Identify which cell holds the provided text, then report its [X, Y] central coordinate. 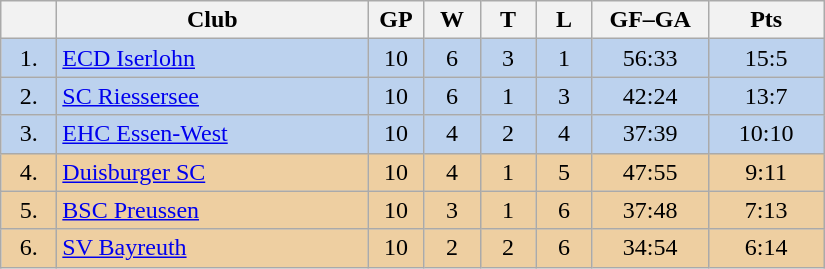
7:13 [766, 210]
34:54 [650, 248]
4. [29, 172]
5. [29, 210]
ECD Iserlohn [212, 58]
37:48 [650, 210]
BSC Preussen [212, 210]
Duisburger SC [212, 172]
56:33 [650, 58]
EHC Essen-West [212, 134]
2. [29, 96]
37:39 [650, 134]
6. [29, 248]
SC Riessersee [212, 96]
9:11 [766, 172]
T [508, 20]
GF–GA [650, 20]
SV Bayreuth [212, 248]
Pts [766, 20]
W [452, 20]
47:55 [650, 172]
3. [29, 134]
15:5 [766, 58]
10:10 [766, 134]
Club [212, 20]
GP [396, 20]
1. [29, 58]
6:14 [766, 248]
5 [564, 172]
42:24 [650, 96]
13:7 [766, 96]
L [564, 20]
